Locate the cell with the specified text and output its [x, y] center coordinate. 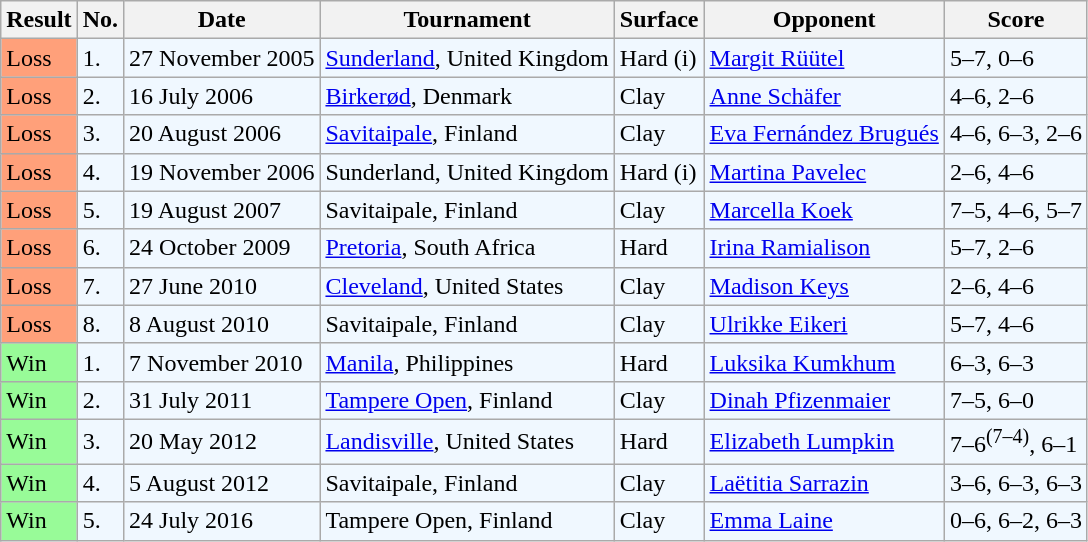
20 August 2006 [222, 134]
Ulrikke Eikeri [824, 324]
24 October 2009 [222, 248]
5–7, 4–6 [1016, 324]
7–5, 6–0 [1016, 400]
Emma Laine [824, 521]
Opponent [824, 20]
Madison Keys [824, 286]
7–5, 4–6, 5–7 [1016, 210]
Landisville, United States [467, 442]
Eva Fernández Brugués [824, 134]
7. [100, 286]
4–6, 6–3, 2–6 [1016, 134]
Margit Rüütel [824, 58]
19 November 2006 [222, 172]
8 August 2010 [222, 324]
7–6(7–4), 6–1 [1016, 442]
Surface [659, 20]
Anne Schäfer [824, 96]
0–6, 6–2, 6–3 [1016, 521]
8. [100, 324]
31 July 2011 [222, 400]
Date [222, 20]
Result [39, 20]
Dinah Pfizenmaier [824, 400]
6. [100, 248]
Martina Pavelec [824, 172]
5–7, 0–6 [1016, 58]
7 November 2010 [222, 362]
27 June 2010 [222, 286]
Birkerød, Denmark [467, 96]
5–7, 2–6 [1016, 248]
16 July 2006 [222, 96]
6–3, 6–3 [1016, 362]
Laëtitia Sarrazin [824, 483]
4–6, 2–6 [1016, 96]
Tournament [467, 20]
Score [1016, 20]
Marcella Koek [824, 210]
5 August 2012 [222, 483]
19 August 2007 [222, 210]
Pretoria, South Africa [467, 248]
Cleveland, United States [467, 286]
Luksika Kumkhum [824, 362]
27 November 2005 [222, 58]
Manila, Philippines [467, 362]
20 May 2012 [222, 442]
Elizabeth Lumpkin [824, 442]
Irina Ramialison [824, 248]
No. [100, 20]
24 July 2016 [222, 521]
3–6, 6–3, 6–3 [1016, 483]
